Detect which cell encompasses the target text, then output its (X, Y) center coordinate. 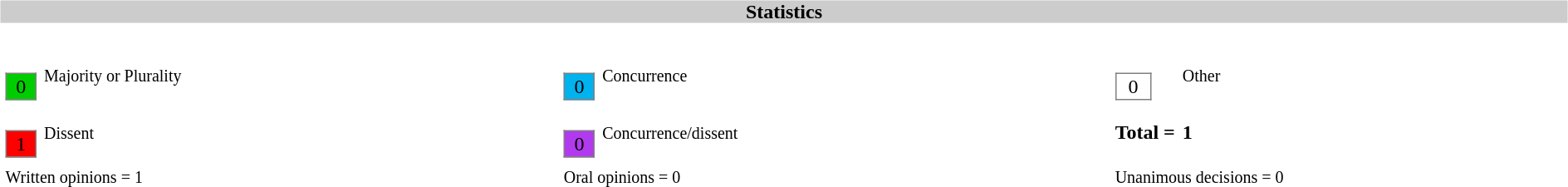
Concurrence (855, 76)
Concurrence/dissent (855, 132)
Other (1373, 76)
Majority or Plurality (301, 76)
Dissent (301, 132)
Statistics (784, 12)
Total = (1145, 132)
